Pinpoint the cell where the given text exists, returning its [X, Y] midpoint coordinate. 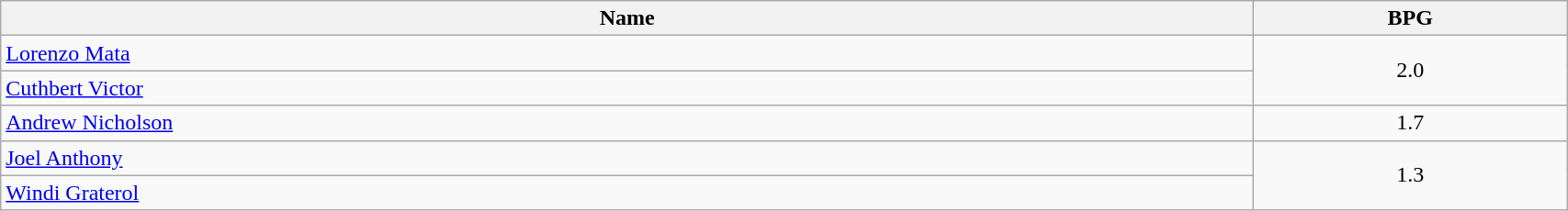
2.0 [1411, 71]
Lorenzo Mata [627, 53]
Name [627, 18]
1.7 [1411, 123]
BPG [1411, 18]
1.3 [1411, 175]
Andrew Nicholson [627, 123]
Cuthbert Victor [627, 88]
Windi Graterol [627, 193]
Joel Anthony [627, 158]
